From the cell containing the given text, extract its center point as [x, y] coordinate. 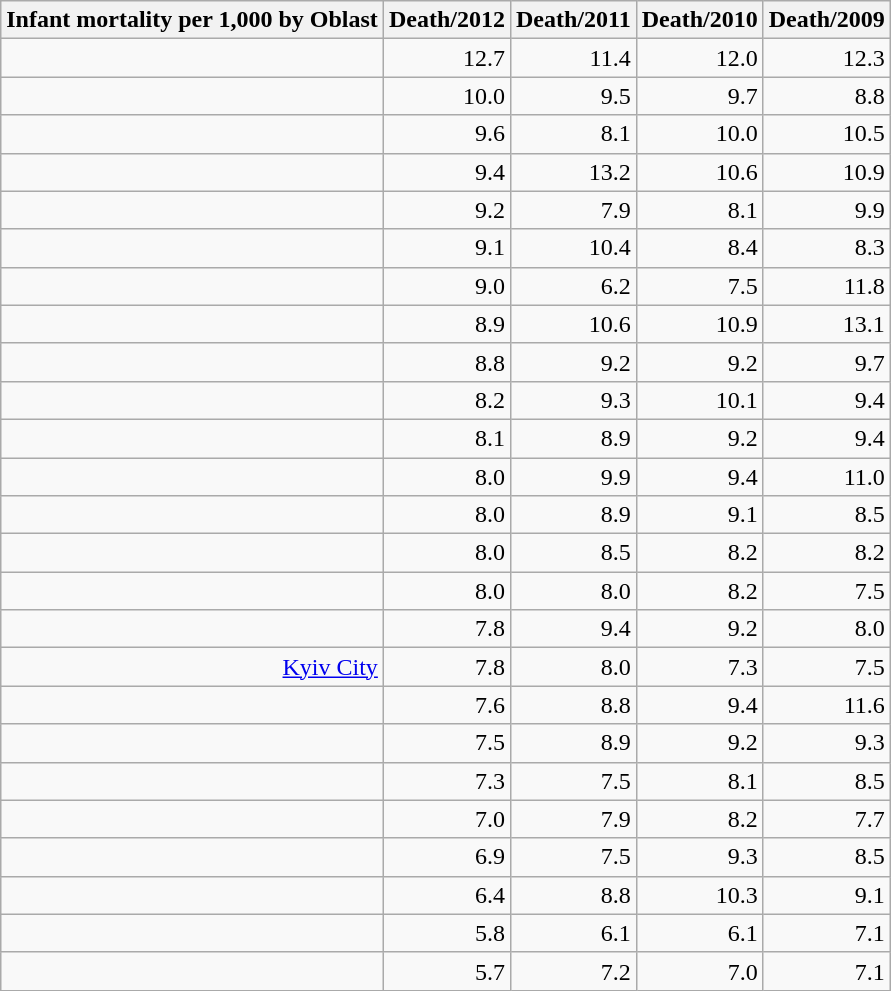
5.8 [446, 933]
13.1 [826, 324]
5.7 [446, 971]
12.3 [826, 58]
11.0 [826, 477]
Death/2012 [446, 20]
8.4 [700, 248]
7.7 [826, 819]
Death/2009 [826, 20]
10.1 [700, 400]
12.0 [700, 58]
6.9 [446, 857]
11.6 [826, 705]
13.2 [573, 172]
10.5 [826, 134]
12.7 [446, 58]
11.4 [573, 58]
11.8 [826, 286]
Infant mortality per 1,000 by Oblast [192, 20]
6.2 [573, 286]
10.3 [700, 895]
6.4 [446, 895]
7.2 [573, 971]
Death/2011 [573, 20]
9.0 [446, 286]
Death/2010 [700, 20]
9.5 [573, 96]
8.3 [826, 248]
10.4 [573, 248]
9.6 [446, 134]
Kyiv City [192, 667]
7.6 [446, 705]
